Identify which cell holds the provided text, then report its (X, Y) central coordinate. 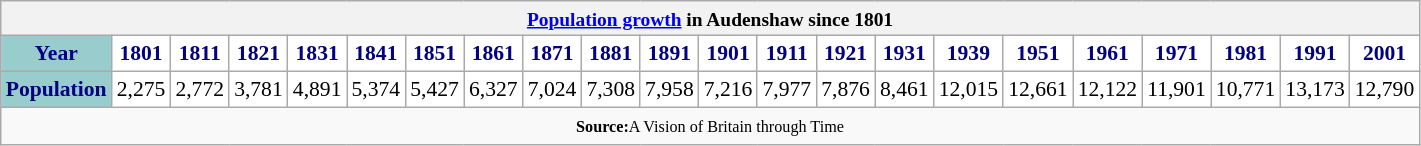
1811 (200, 54)
1961 (1108, 54)
1841 (376, 54)
1981 (1246, 54)
6,327 (494, 90)
1831 (318, 54)
1921 (846, 54)
12,661 (1038, 90)
1971 (1176, 54)
1861 (494, 54)
1991 (1314, 54)
5,374 (376, 90)
8,461 (904, 90)
7,977 (786, 90)
12,015 (968, 90)
7,216 (728, 90)
1851 (434, 54)
13,173 (1314, 90)
1951 (1038, 54)
1871 (552, 54)
Population growth in Audenshaw since 1801 (710, 18)
2,772 (200, 90)
3,781 (258, 90)
11,901 (1176, 90)
Source:A Vision of Britain through Time (710, 126)
2001 (1384, 54)
Population (56, 90)
1881 (610, 54)
1821 (258, 54)
7,958 (670, 90)
7,308 (610, 90)
1901 (728, 54)
2,275 (142, 90)
Year (56, 54)
1891 (670, 54)
12,790 (1384, 90)
7,024 (552, 90)
1801 (142, 54)
10,771 (1246, 90)
12,122 (1108, 90)
1939 (968, 54)
5,427 (434, 90)
1911 (786, 54)
1931 (904, 54)
4,891 (318, 90)
7,876 (846, 90)
